Output the [X, Y] coordinate of the center of the cell containing the given text.  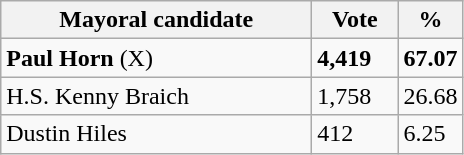
4,419 [355, 58]
H.S. Kenny Braich [156, 96]
1,758 [355, 96]
6.25 [430, 134]
Paul Horn (X) [156, 58]
Dustin Hiles [156, 134]
% [430, 20]
26.68 [430, 96]
67.07 [430, 58]
Vote [355, 20]
412 [355, 134]
Mayoral candidate [156, 20]
